Return the (X, Y) coordinate for the center point of the cell that contains the specified text.  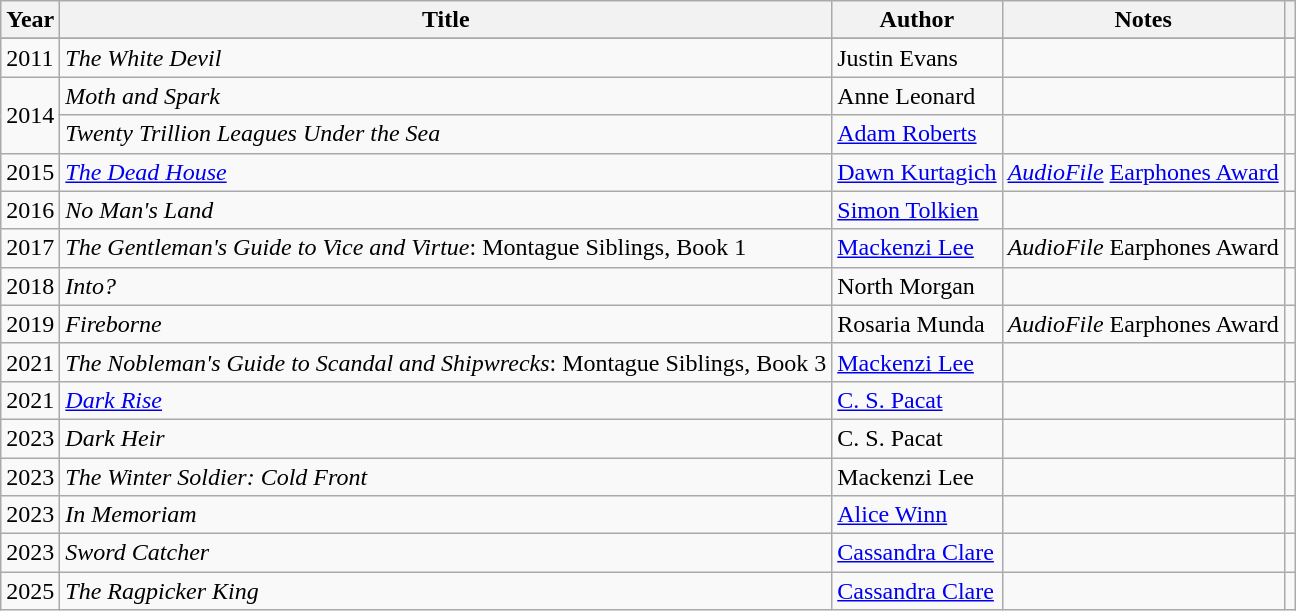
The White Devil (446, 58)
The Dead House (446, 172)
Fireborne (446, 324)
The Ragpicker King (446, 591)
2011 (30, 58)
2015 (30, 172)
2019 (30, 324)
Year (30, 20)
Author (917, 20)
Adam Roberts (917, 134)
Simon Tolkien (917, 210)
2025 (30, 591)
In Memoriam (446, 515)
North Morgan (917, 286)
Moth and Spark (446, 96)
Justin Evans (917, 58)
2018 (30, 286)
Dawn Kurtagich (917, 172)
Sword Catcher (446, 553)
No Man's Land (446, 210)
Notes (1143, 20)
The Gentleman's Guide to Vice and Virtue: Montague Siblings, Book 1 (446, 248)
Twenty Trillion Leagues Under the Sea (446, 134)
2014 (30, 115)
Anne Leonard (917, 96)
2016 (30, 210)
Dark Rise (446, 400)
Rosaria Munda (917, 324)
Title (446, 20)
2017 (30, 248)
The Nobleman's Guide to Scandal and Shipwrecks: Montague Siblings, Book 3 (446, 362)
The Winter Soldier: Cold Front (446, 477)
Dark Heir (446, 438)
Into? (446, 286)
Alice Winn (917, 515)
